Provide the (X, Y) coordinate of the cell's center where the given text is located.  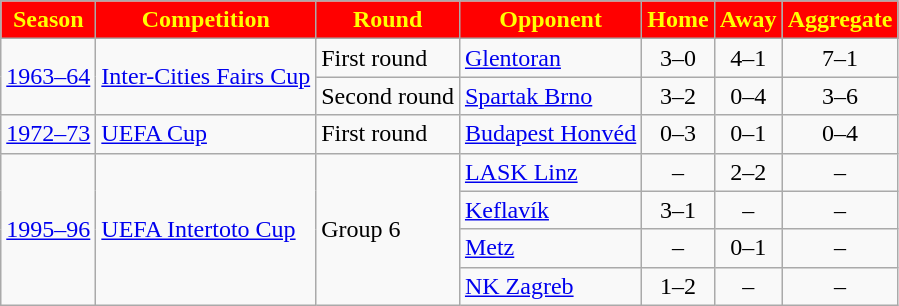
3–0 (678, 58)
Opponent (550, 20)
1–2 (678, 286)
1995–96 (48, 229)
Home (678, 20)
3–1 (678, 210)
UEFA Cup (206, 134)
3–6 (840, 96)
NK Zagreb (550, 286)
4–1 (748, 58)
Keflavík (550, 210)
Competition (206, 20)
Round (388, 20)
1972–73 (48, 134)
LASK Linz (550, 172)
3–2 (678, 96)
Inter-Cities Fairs Cup (206, 77)
UEFA Intertoto Cup (206, 229)
2–2 (748, 172)
Away (748, 20)
7–1 (840, 58)
Second round (388, 96)
Season (48, 20)
Spartak Brno (550, 96)
0–3 (678, 134)
Metz (550, 248)
1963–64 (48, 77)
Budapest Honvéd (550, 134)
Glentoran (550, 58)
Aggregate (840, 20)
Group 6 (388, 229)
